Return [X, Y] of the center of cell containing provided text 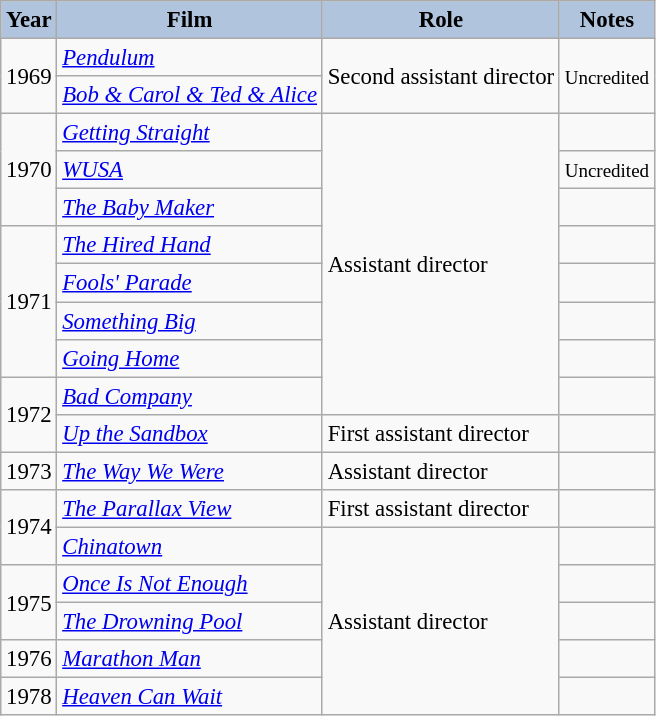
WUSA [190, 170]
1975 [29, 602]
Year [29, 20]
Second assistant director [440, 76]
Up the Sandbox [190, 433]
Film [190, 20]
Bad Company [190, 396]
1976 [29, 659]
1970 [29, 170]
1973 [29, 471]
Going Home [190, 358]
Something Big [190, 321]
Fools' Parade [190, 283]
Heaven Can Wait [190, 697]
1978 [29, 697]
The Way We Were [190, 471]
The Baby Maker [190, 208]
1971 [29, 301]
Bob & Carol & Ted & Alice [190, 95]
Marathon Man [190, 659]
Role [440, 20]
1972 [29, 414]
1974 [29, 528]
Notes [606, 20]
1969 [29, 76]
The Hired Hand [190, 245]
Getting Straight [190, 133]
The Parallax View [190, 509]
Chinatown [190, 546]
Pendulum [190, 58]
The Drowning Pool [190, 621]
Once Is Not Enough [190, 584]
